Output the [x, y] coordinate of the center of the cell containing the given text.  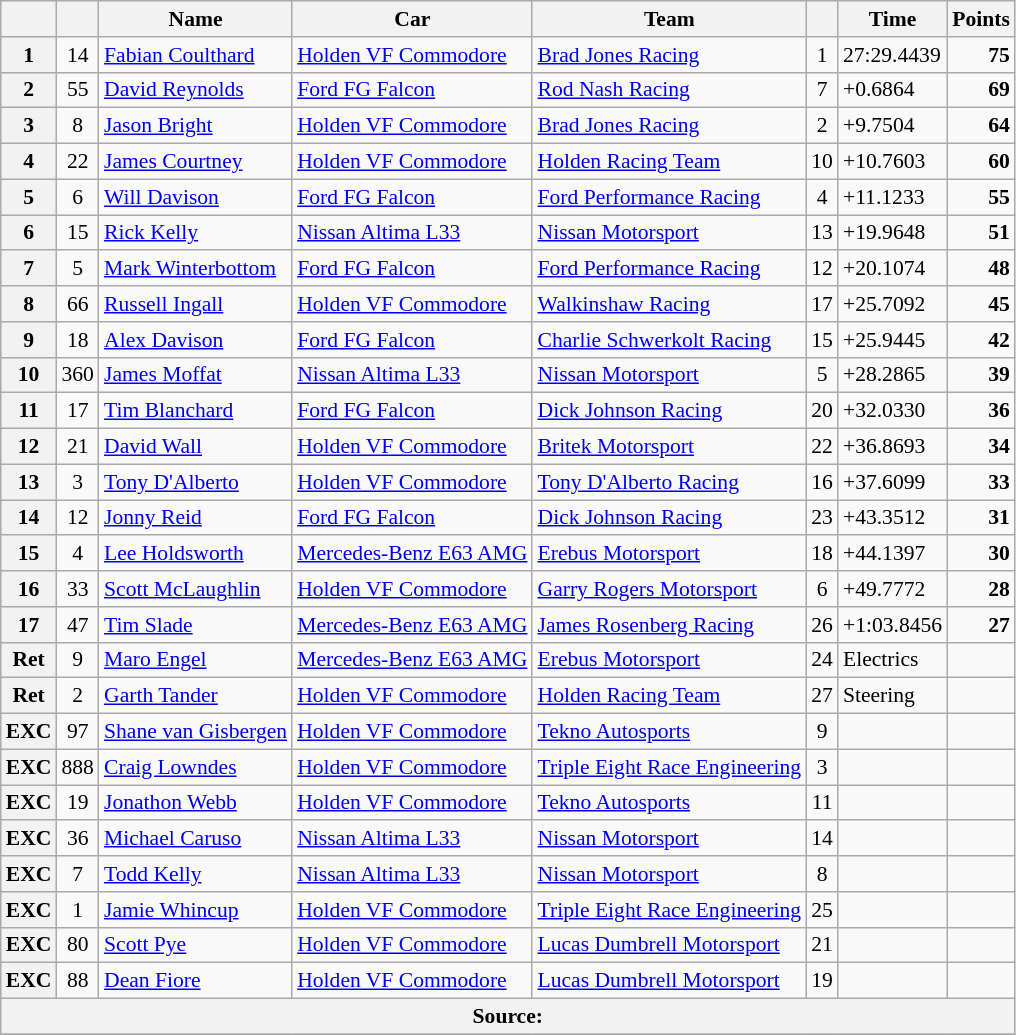
51 [981, 233]
31 [981, 518]
97 [78, 732]
Time [892, 19]
23 [822, 518]
Mark Winterbottom [196, 269]
+44.1397 [892, 554]
25 [822, 910]
Electrics [892, 660]
360 [78, 375]
Source: [508, 1017]
James Rosenberg Racing [669, 625]
David Wall [196, 447]
+1:03.8456 [892, 625]
Craig Lowndes [196, 767]
Alex Davison [196, 340]
Charlie Schwerkolt Racing [669, 340]
24 [822, 660]
James Courtney [196, 162]
Team [669, 19]
Lee Holdsworth [196, 554]
James Moffat [196, 375]
+37.6099 [892, 482]
+25.9445 [892, 340]
Walkinshaw Racing [669, 304]
34 [981, 447]
Rod Nash Racing [669, 90]
888 [78, 767]
Steering [892, 696]
+11.1233 [892, 197]
80 [78, 945]
+20.1074 [892, 269]
Tony D'Alberto [196, 482]
+10.7603 [892, 162]
Tim Blanchard [196, 411]
Will Davison [196, 197]
Jonny Reid [196, 518]
+19.9648 [892, 233]
+32.0330 [892, 411]
Points [981, 19]
Tim Slade [196, 625]
Shane van Gisbergen [196, 732]
48 [981, 269]
Fabian Coulthard [196, 55]
27:29.4439 [892, 55]
Scott McLaughlin [196, 589]
+25.7092 [892, 304]
Car [412, 19]
28 [981, 589]
Scott Pye [196, 945]
Jason Bright [196, 126]
Garry Rogers Motorsport [669, 589]
75 [981, 55]
60 [981, 162]
Rick Kelly [196, 233]
Tony D'Alberto Racing [669, 482]
Name [196, 19]
45 [981, 304]
64 [981, 126]
47 [78, 625]
+36.8693 [892, 447]
39 [981, 375]
69 [981, 90]
66 [78, 304]
Jamie Whincup [196, 910]
Garth Tander [196, 696]
30 [981, 554]
+49.7772 [892, 589]
Russell Ingall [196, 304]
Dean Fiore [196, 981]
88 [78, 981]
20 [822, 411]
+43.3512 [892, 518]
Maro Engel [196, 660]
+0.6864 [892, 90]
+28.2865 [892, 375]
Todd Kelly [196, 874]
Michael Caruso [196, 839]
42 [981, 340]
David Reynolds [196, 90]
Britek Motorsport [669, 447]
Jonathon Webb [196, 803]
+9.7504 [892, 126]
26 [822, 625]
